Scan for the cell matching the given text and deliver its [X, Y] coordinate at center. 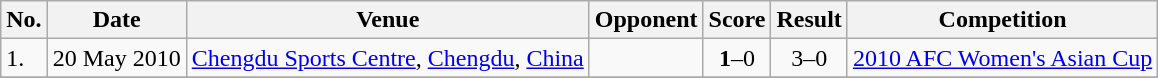
Chengdu Sports Centre, Chengdu, China [388, 58]
Result [809, 20]
1–0 [737, 58]
Venue [388, 20]
Date [116, 20]
No. [24, 20]
1. [24, 58]
20 May 2010 [116, 58]
Opponent [646, 20]
2010 AFC Women's Asian Cup [1002, 58]
Competition [1002, 20]
Score [737, 20]
3–0 [809, 58]
